Detect which cell encompasses the target text, then output its (x, y) center coordinate. 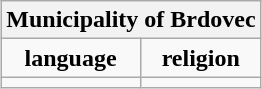
Municipality of Brdovec (131, 20)
language (71, 58)
religion (200, 58)
